Pinpoint the cell where the given text exists, returning its (X, Y) midpoint coordinate. 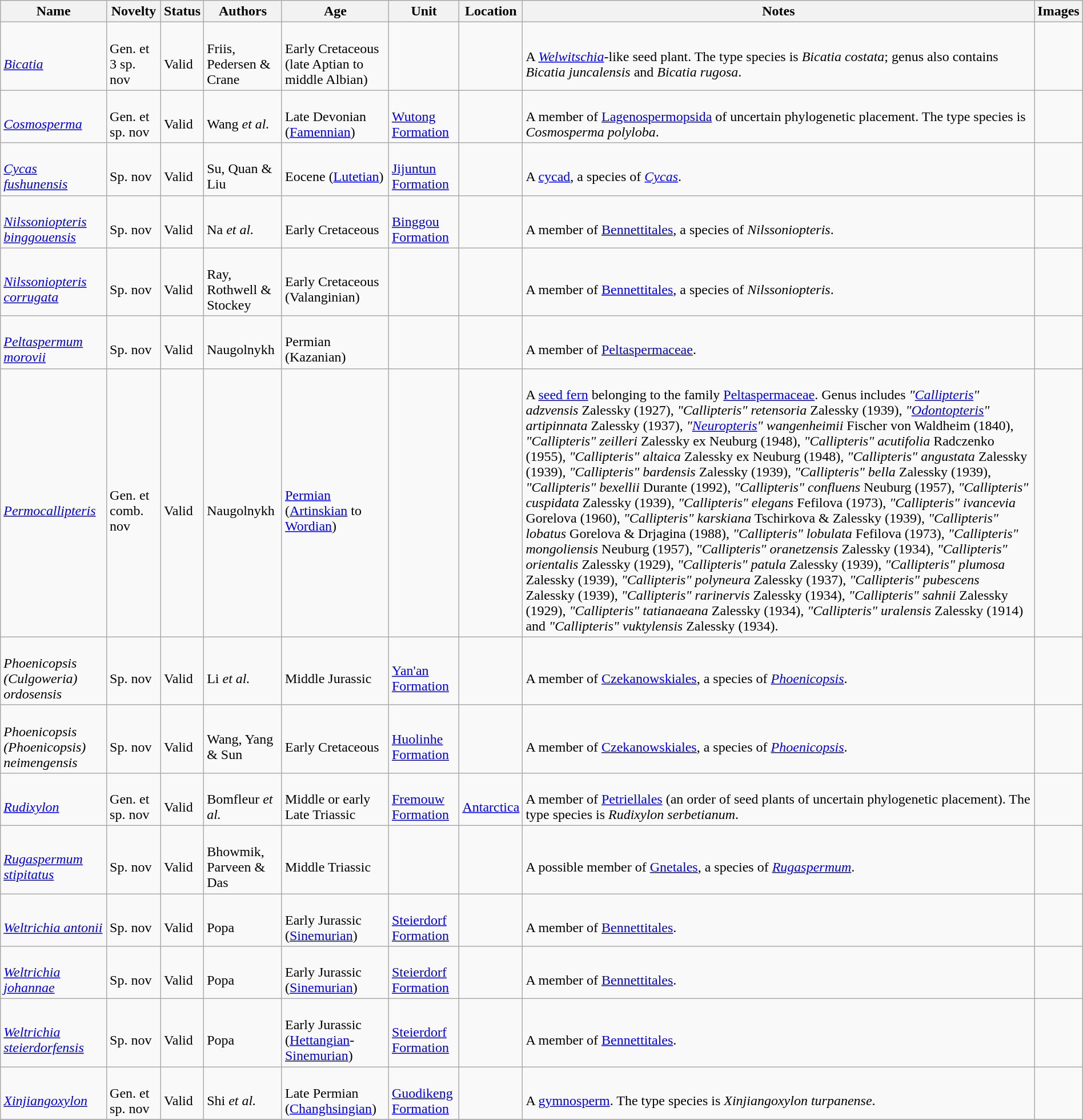
Huolinhe Formation (424, 739)
Friis, Pedersen & Crane (243, 56)
Early Cretaceous (late Aptian to middle Albian) (335, 56)
Age (335, 11)
A gymnosperm. The type species is Xinjiangoxylon turpanense. (779, 1093)
Rugaspermum stipitatus (54, 859)
Ray, Rothwell & Stockey (243, 282)
Bhowmik, Parveen & Das (243, 859)
Name (54, 11)
Weltrichia johannae (54, 973)
Nilssoniopteris corrugata (54, 282)
Binggou Formation (424, 222)
Eocene (Lutetian) (335, 169)
Unit (424, 11)
Permocallipteris (54, 503)
Late Permian (Changhsingian) (335, 1093)
Wang et al. (243, 117)
Weltrichia antonii (54, 920)
Novelty (134, 11)
Guodikeng Formation (424, 1093)
Cosmosperma (54, 117)
Middle or early Late Triassic (335, 799)
A member of Peltaspermaceae. (779, 342)
Location (491, 11)
Middle Jurassic (335, 671)
Antarctica (491, 799)
Yan'an Formation (424, 671)
Phoenicopsis (Phoenicopsis) neimengensis (54, 739)
Gen. et 3 sp. nov (134, 56)
Nilssoniopteris binggouensis (54, 222)
Wutong Formation (424, 117)
Notes (779, 11)
Na et al. (243, 222)
Authors (243, 11)
Bomfleur et al. (243, 799)
A Welwitschia-like seed plant. The type species is Bicatia costata; genus also contains Bicatia juncalensis and Bicatia rugosa. (779, 56)
A member of Lagenospermopsida of uncertain phylogenetic placement. The type species is Cosmosperma polyloba. (779, 117)
A possible member of Gnetales, a species of Rugaspermum. (779, 859)
Early Cretaceous (Valanginian) (335, 282)
Late Devonian (Famennian) (335, 117)
Bicatia (54, 56)
Fremouw Formation (424, 799)
Su, Quan & Liu (243, 169)
Permian (Kazanian) (335, 342)
Images (1058, 11)
Gen. et comb. nov (134, 503)
A member of Petriellales (an order of seed plants of uncertain phylogenetic placement). The type species is Rudixylon serbetianum. (779, 799)
Rudixylon (54, 799)
Shi et al. (243, 1093)
Weltrichia steierdorfensis (54, 1033)
A cycad, a species of Cycas. (779, 169)
Jijuntun Formation (424, 169)
Early Jurassic (Hettangian-Sinemurian) (335, 1033)
Xinjiangoxylon (54, 1093)
Permian (Artinskian to Wordian) (335, 503)
Li et al. (243, 671)
Phoenicopsis (Culgoweria) ordosensis (54, 671)
Cycas fushunensis (54, 169)
Wang, Yang & Sun (243, 739)
Middle Triassic (335, 859)
Peltaspermum morovii (54, 342)
Status (183, 11)
